Capture the cell that displays the provided text and extract its (x, y) central coordinate. 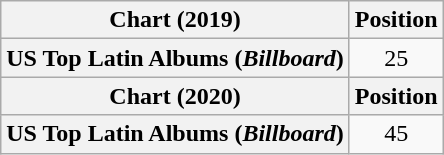
25 (396, 58)
45 (396, 134)
Chart (2020) (176, 96)
Chart (2019) (176, 20)
